Determine the [x, y] coordinate at the center of the cell enclosing the given text.  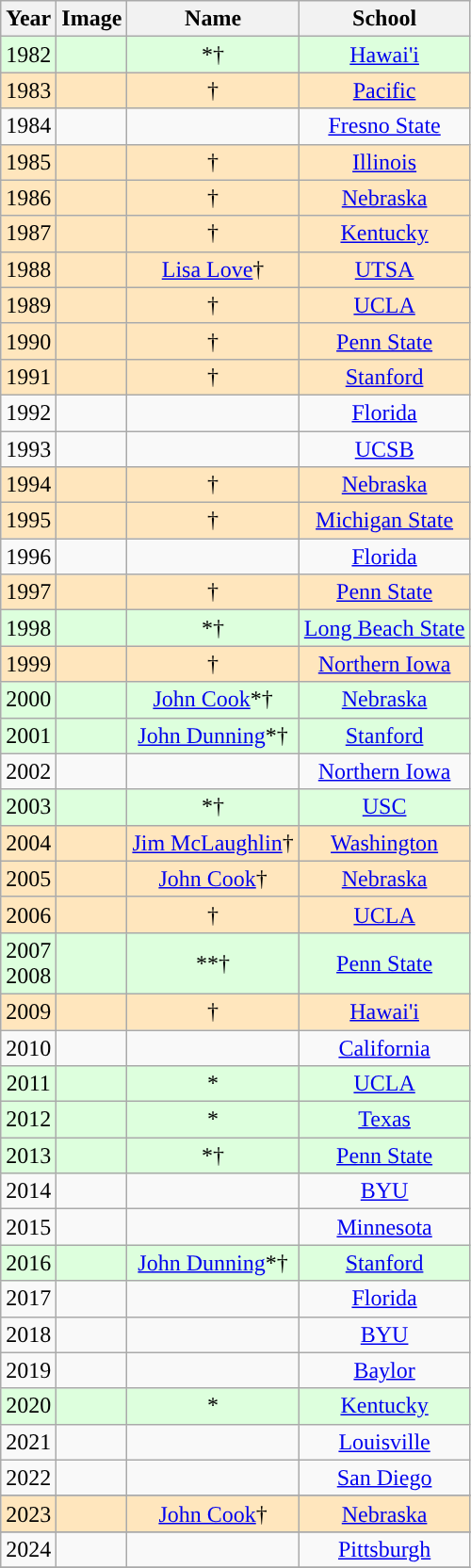
2023 [28, 1513]
Name [213, 19]
1988 [28, 269]
Pittsburgh [384, 1549]
2006 [28, 914]
USC [384, 807]
Long Beach State [384, 628]
1983 [28, 90]
2019 [28, 1370]
1997 [28, 592]
2000 [28, 700]
1998 [28, 628]
2022 [28, 1478]
1989 [28, 305]
2013 [28, 1156]
Illinois [384, 162]
Jim McLaughlin† [213, 843]
2011 [28, 1084]
1985 [28, 162]
1996 [28, 557]
**† [213, 962]
2009 [28, 1011]
San Diego [384, 1478]
1990 [28, 341]
Baylor [384, 1370]
1982 [28, 55]
2015 [28, 1227]
Minnesota [384, 1227]
2010 [28, 1048]
UCSB [384, 449]
2012 [28, 1120]
20072008 [28, 962]
2016 [28, 1263]
2018 [28, 1334]
1992 [28, 412]
Year [28, 19]
Michigan State [384, 521]
2024 [28, 1549]
Washington [384, 843]
Lisa Love† [213, 269]
2001 [28, 736]
1994 [28, 485]
Pacific [384, 90]
Louisville [384, 1442]
1986 [28, 198]
2020 [28, 1406]
School [384, 19]
1984 [28, 126]
California [384, 1048]
1993 [28, 449]
2017 [28, 1299]
1999 [28, 664]
1995 [28, 521]
1991 [28, 377]
2005 [28, 879]
Texas [384, 1120]
John Cook*† [213, 700]
Fresno State [384, 126]
UTSA [384, 269]
Image [92, 19]
1987 [28, 234]
2004 [28, 843]
2014 [28, 1191]
2003 [28, 807]
2002 [28, 771]
2021 [28, 1442]
